Output the [X, Y] coordinate of the center of the cell containing the given text.  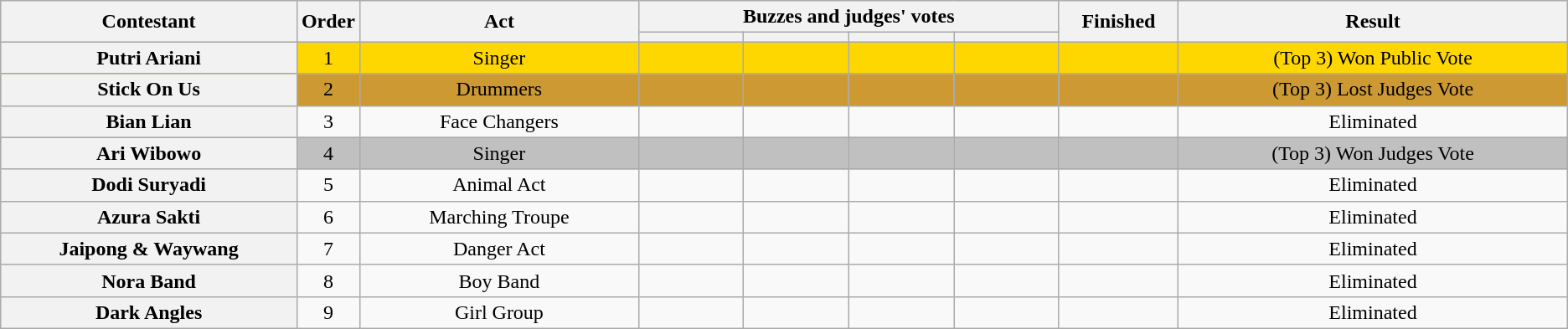
Stick On Us [149, 90]
Girl Group [499, 312]
Dark Angles [149, 312]
Face Changers [499, 121]
9 [328, 312]
Nora Band [149, 280]
Danger Act [499, 249]
4 [328, 153]
3 [328, 121]
(Top 3) Won Judges Vote [1373, 153]
Dodi Suryadi [149, 185]
Order [328, 22]
Boy Band [499, 280]
(Top 3) Won Public Vote [1373, 58]
5 [328, 185]
Buzzes and judges' votes [848, 17]
Animal Act [499, 185]
6 [328, 217]
2 [328, 90]
8 [328, 280]
Act [499, 22]
Jaipong & Waywang [149, 249]
Finished [1119, 22]
Drummers [499, 90]
(Top 3) Lost Judges Vote [1373, 90]
Marching Troupe [499, 217]
Bian Lian [149, 121]
7 [328, 249]
Contestant [149, 22]
Azura Sakti [149, 217]
Ari Wibowo [149, 153]
Result [1373, 22]
1 [328, 58]
Putri Ariani [149, 58]
